Locate the cell with the specified text and output its (x, y) center coordinate. 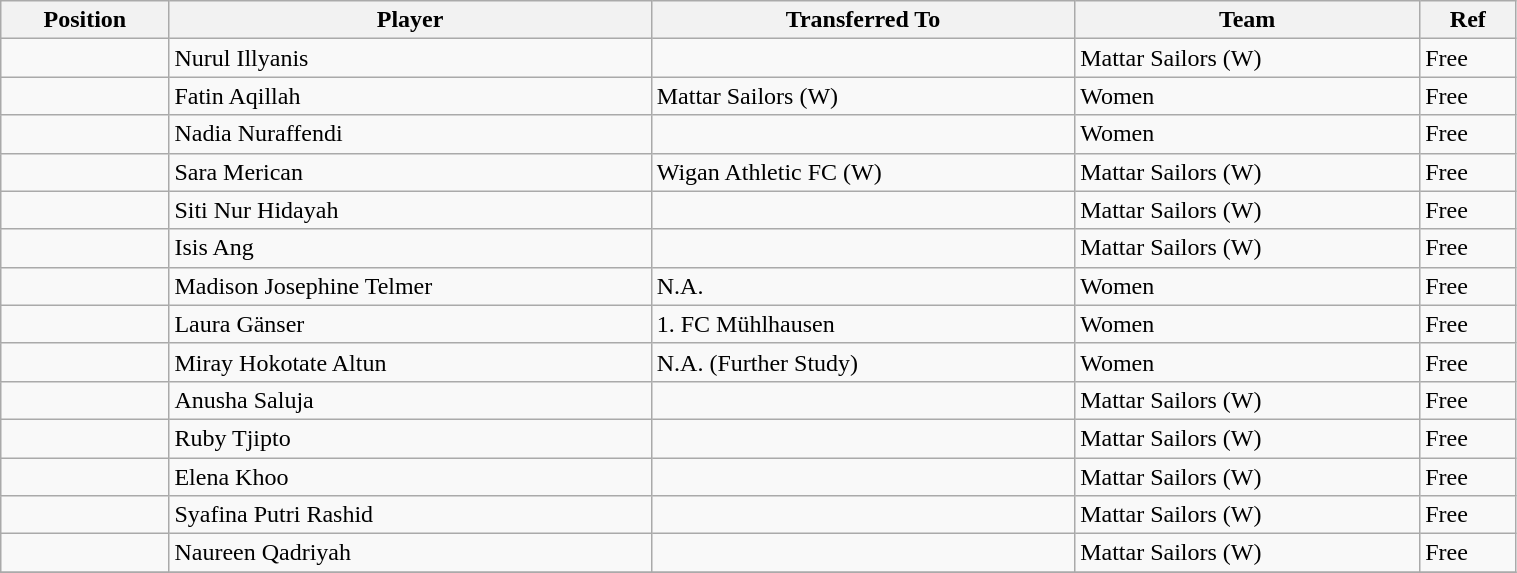
Position (85, 20)
1. FC Mühlhausen (862, 324)
Ruby Tjipto (410, 438)
Miray Hokotate Altun (410, 362)
Player (410, 20)
Team (1248, 20)
Nadia Nuraffendi (410, 134)
Madison Josephine Telmer (410, 286)
Fatin Aqillah (410, 96)
Syafina Putri Rashid (410, 515)
Siti Nur Hidayah (410, 210)
Laura Gänser (410, 324)
N.A. (862, 286)
Isis Ang (410, 248)
N.A. (Further Study) (862, 362)
Nurul Illyanis (410, 58)
Wigan Athletic FC (W) (862, 172)
Naureen Qadriyah (410, 553)
Ref (1468, 20)
Transferred To (862, 20)
Anusha Saluja (410, 400)
Sara Merican (410, 172)
Elena Khoo (410, 477)
